Identify which cell holds the provided text, then report its [x, y] central coordinate. 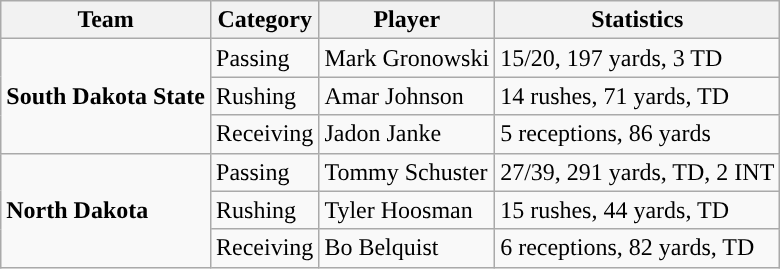
North Dakota [106, 210]
Tommy Schuster [407, 172]
15 rushes, 44 yards, TD [638, 210]
Category [265, 20]
Statistics [638, 20]
Bo Belquist [407, 248]
Mark Gronowski [407, 58]
Amar Johnson [407, 96]
15/20, 197 yards, 3 TD [638, 58]
27/39, 291 yards, TD, 2 INT [638, 172]
Jadon Janke [407, 134]
Team [106, 20]
Player [407, 20]
5 receptions, 86 yards [638, 134]
6 receptions, 82 yards, TD [638, 248]
Tyler Hoosman [407, 210]
South Dakota State [106, 96]
14 rushes, 71 yards, TD [638, 96]
